Pinpoint the cell where the given text exists, returning its (X, Y) midpoint coordinate. 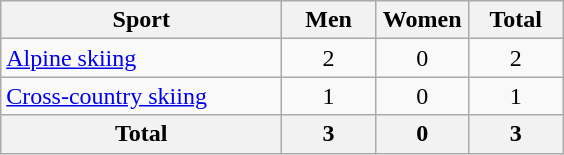
Men (329, 20)
Alpine skiing (142, 58)
Sport (142, 20)
Cross-country skiing (142, 96)
Women (422, 20)
